Locate the cell with the specified text and output its [X, Y] center coordinate. 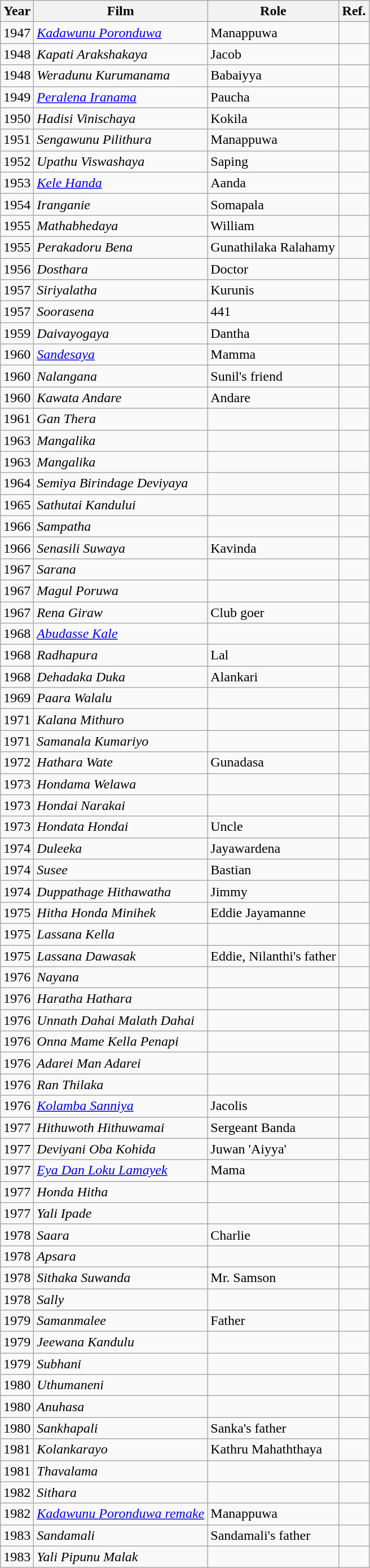
Role [273, 11]
Sathutai Kandului [121, 505]
Lal [273, 655]
Ran Thilaka [121, 1085]
1953 [17, 183]
1959 [17, 333]
Uncle [273, 827]
Eddie, Nilanthi's father [273, 956]
Haratha Hathara [121, 999]
Adarei Man Adarei [121, 1063]
Hondama Welawa [121, 784]
Gunadasa [273, 763]
Sunil's friend [273, 376]
Charlie [273, 1235]
Kalana Mithuro [121, 720]
Sithaka Suwanda [121, 1278]
Soorasena [121, 312]
Sarana [121, 569]
Juwan 'Aiyya' [273, 1149]
Jacob [273, 54]
Kokila [273, 118]
Kavinda [273, 548]
Lassana Dawasak [121, 956]
Daivayogaya [121, 333]
Sandamali [121, 1535]
Dosthara [121, 269]
Subhani [121, 1364]
Mamma [273, 355]
Honda Hitha [121, 1192]
Hithuwoth Hithuwamai [121, 1127]
Kadawunu Poronduwa [121, 33]
Sengawunu Pilithura [121, 140]
Father [273, 1321]
Nalangana [121, 376]
1969 [17, 698]
Uthumaneni [121, 1385]
Yali Pipunu Malak [121, 1557]
Hathara Wate [121, 763]
William [273, 226]
Anuhasa [121, 1407]
Paucha [273, 97]
Jimmy [273, 891]
Dehadaka Duka [121, 677]
1951 [17, 140]
Sally [121, 1299]
1952 [17, 161]
Upathu Viswashaya [121, 161]
Lassana Kella [121, 934]
Kurunis [273, 290]
Paara Walalu [121, 698]
Thavalama [121, 1471]
Kawata Andare [121, 398]
Susee [121, 870]
1947 [17, 33]
Film [121, 11]
Sithara [121, 1492]
Kolankarayo [121, 1450]
441 [273, 312]
Duppathage Hithawatha [121, 891]
Radhapura [121, 655]
Onna Mame Kella Penapi [121, 1042]
Perakadoru Bena [121, 247]
Apsara [121, 1256]
Somapala [273, 204]
Deviyani Oba Kohida [121, 1149]
Eya Dan Loku Lamayek [121, 1170]
Siriyalatha [121, 290]
Semiya Birindage Deviyaya [121, 483]
Hadisi Vinischaya [121, 118]
Babaiyya [273, 76]
1956 [17, 269]
Sandesaya [121, 355]
Saara [121, 1235]
Kolamba Sanniya [121, 1106]
Yali Ipade [121, 1213]
Ref. [354, 11]
Samanmalee [121, 1321]
Sandamali's father [273, 1535]
1950 [17, 118]
Rena Giraw [121, 612]
Gan Thera [121, 419]
Mathabhedaya [121, 226]
Aanda [273, 183]
Jayawardena [273, 848]
Iranganie [121, 204]
Nayana [121, 977]
Sankhapali [121, 1428]
Unnath Dahai Malath Dahai [121, 1020]
1961 [17, 419]
Jeewana Kandulu [121, 1342]
Gunathilaka Ralahamy [273, 247]
Alankari [273, 677]
Dantha [273, 333]
Hondai Narakai [121, 805]
Club goer [273, 612]
1964 [17, 483]
Kele Handa [121, 183]
1972 [17, 763]
1954 [17, 204]
Samanala Kumariyo [121, 741]
Mr. Samson [273, 1278]
Hitha Honda Minihek [121, 913]
Sampatha [121, 526]
Hondata Hondai [121, 827]
Kadawunu Poronduwa remake [121, 1514]
Saping [273, 161]
Eddie Jayamanne [273, 913]
1949 [17, 97]
Kathru Mahaththaya [273, 1450]
Abudasse Kale [121, 634]
Senasili Suwaya [121, 548]
Andare [273, 398]
Doctor [273, 269]
1965 [17, 505]
Sergeant Banda [273, 1127]
Jacolis [273, 1106]
Mama [273, 1170]
Peralena Iranama [121, 97]
Weradunu Kurumanama [121, 76]
Kapati Arakshakaya [121, 54]
Sanka's father [273, 1428]
Bastian [273, 870]
Year [17, 11]
Magul Poruwa [121, 591]
Duleeka [121, 848]
